For the text-containing cell, return its midpoint in [x, y] coordinate format. 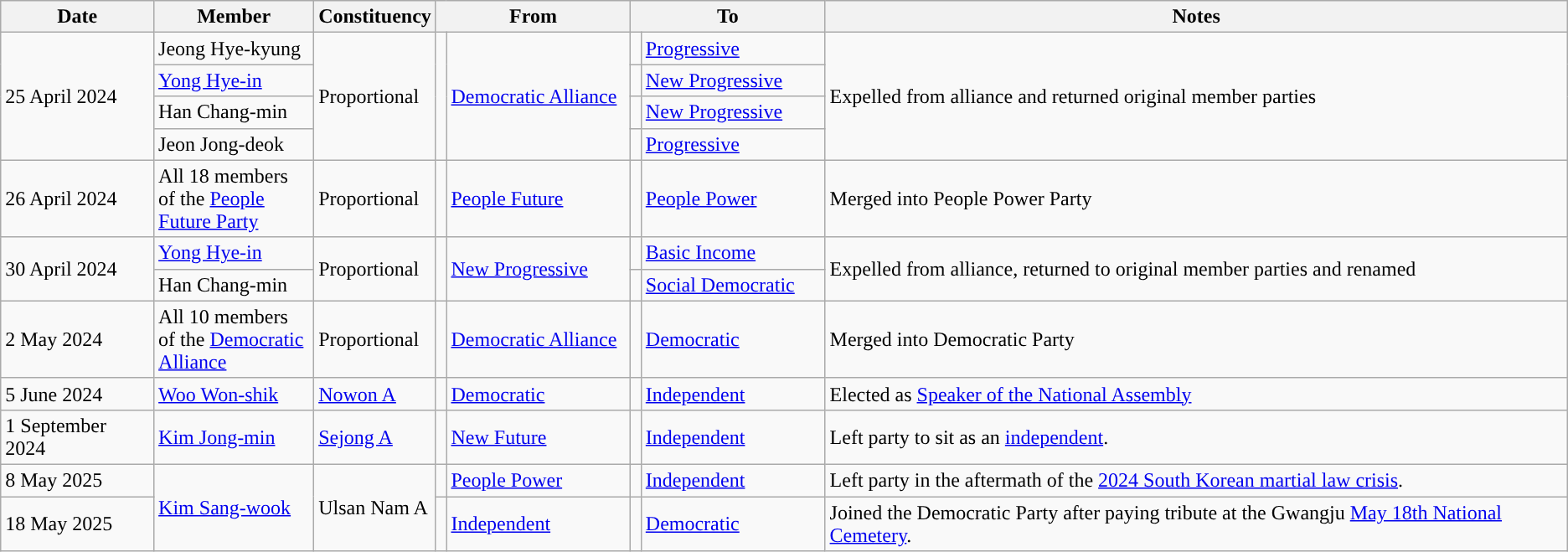
1 September 2024 [77, 437]
30 April 2024 [77, 269]
Elected as Speaker of the National Assembly [1196, 394]
Social Democratic [733, 285]
Left party to sit as an independent. [1196, 437]
Kim Sang-wook [235, 508]
Jeon Jong-deok [235, 144]
Ulsan Nam A [375, 508]
New Future [539, 437]
Left party in the aftermath of the 2024 South Korean martial law crisis. [1196, 480]
Merged into Democratic Party [1196, 339]
Woo Won-shik [235, 394]
8 May 2025 [77, 480]
All 10 members of the Democratic Alliance [235, 339]
Member [235, 17]
Joined the Democratic Party after paying tribute at the Gwangju May 18th National Cemetery. [1196, 523]
25 April 2024 [77, 96]
People Future [539, 199]
Date [77, 17]
To [728, 17]
2 May 2024 [77, 339]
5 June 2024 [77, 394]
Kim Jong-min [235, 437]
26 April 2024 [77, 199]
Basic Income [733, 253]
All 18 members of the People Future Party [235, 199]
18 May 2025 [77, 523]
Expelled from alliance and returned original member parties [1196, 96]
Nowon A [375, 394]
Jeong Hye-kyung [235, 49]
Notes [1196, 17]
Sejong A [375, 437]
Expelled from alliance, returned to original member parties and renamed [1196, 269]
From [533, 17]
Merged into People Power Party [1196, 199]
Constituency [375, 17]
